Determine the [x, y] coordinate at the center of the cell enclosing the given text.  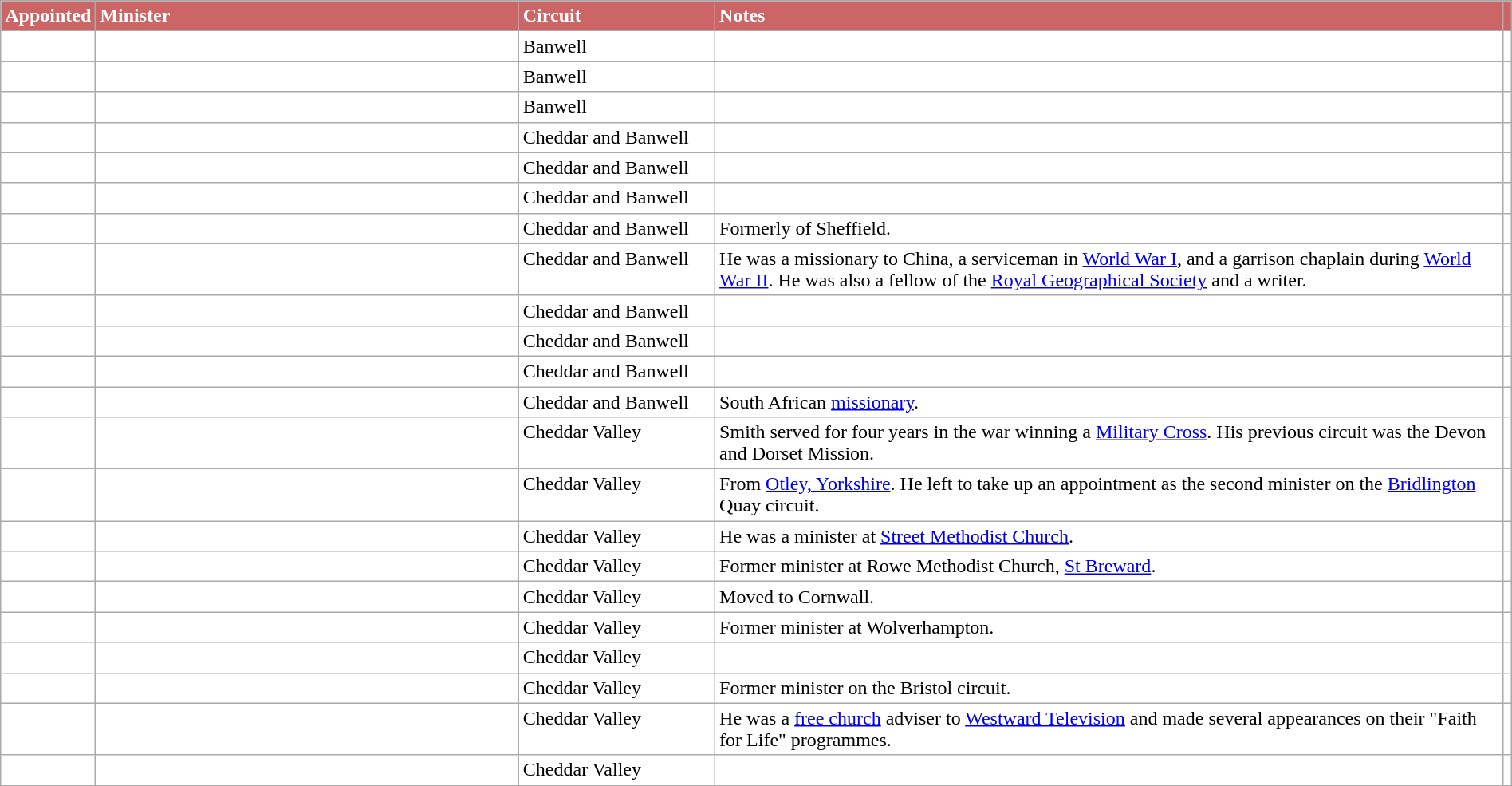
Former minister at Wolverhampton. [1109, 627]
From Otley, Yorkshire. He left to take up an appointment as the second minister on the Bridlington Quay circuit. [1109, 495]
Former minister at Rowe Methodist Church, St Breward. [1109, 567]
Appointed [48, 16]
He was a free church adviser to Westward Television and made several appearances on their "Faith for Life" programmes. [1109, 729]
Notes [1109, 16]
Minister [307, 16]
Circuit [616, 16]
Smith served for four years in the war winning a Military Cross. His previous circuit was the Devon and Dorset Mission. [1109, 444]
Former minister on the Bristol circuit. [1109, 688]
Formerly of Sheffield. [1109, 228]
Moved to Cornwall. [1109, 597]
He was a minister at Street Methodist Church. [1109, 536]
South African missionary. [1109, 401]
